Pinpoint the cell where the given text exists, returning its [x, y] midpoint coordinate. 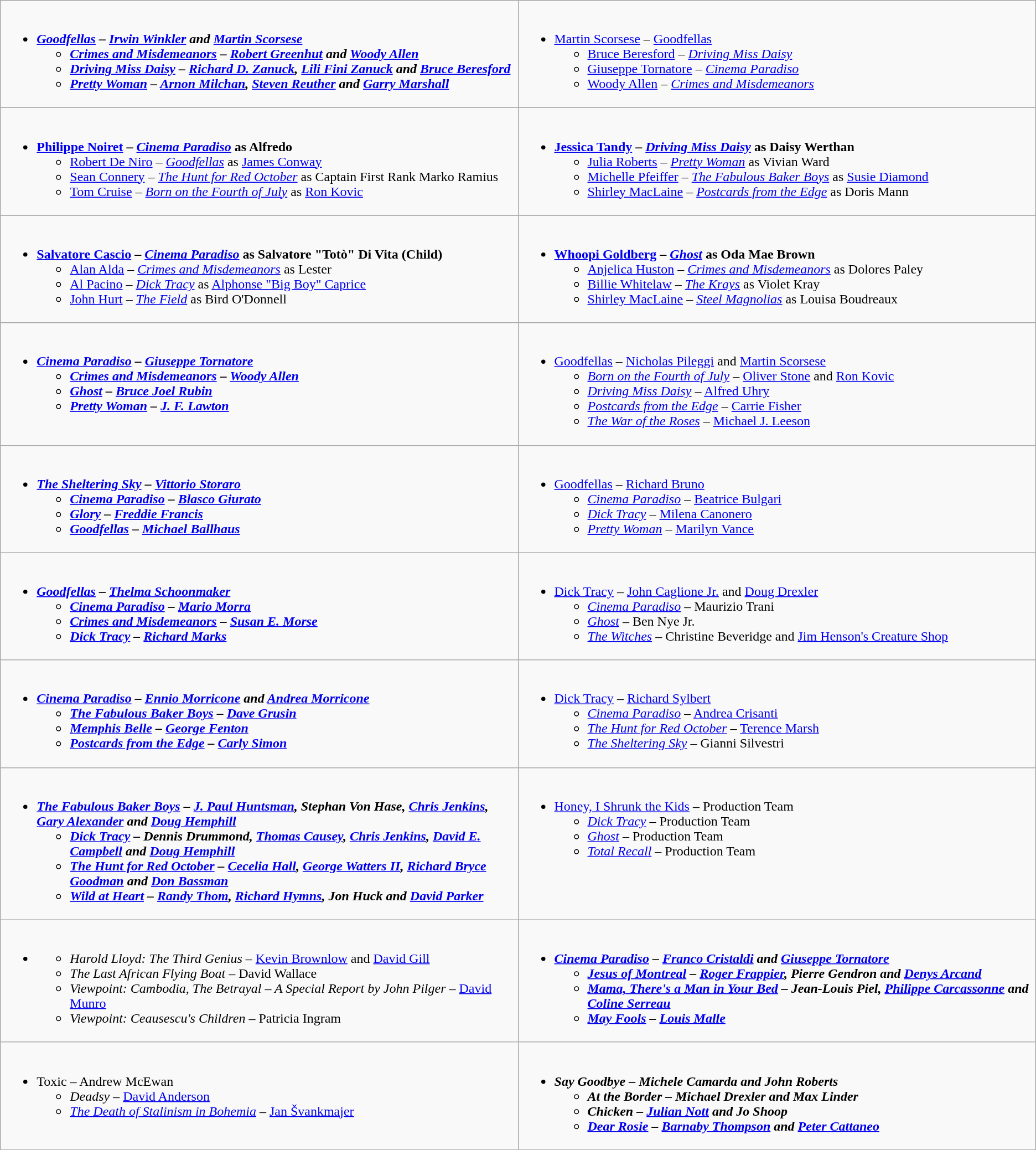
Martin Scorsese – GoodfellasBruce Beresford – Driving Miss DaisyGiuseppe Tornatore – Cinema ParadisoWoody Allen – Crimes and Misdemeanors [777, 54]
Honey, I Shrunk the Kids – Production TeamDick Tracy – Production TeamGhost – Production TeamTotal Recall – Production Team [777, 844]
Goodfellas – Thelma SchoonmakerCinema Paradiso – Mario MorraCrimes and Misdemeanors – Susan E. MorseDick Tracy – Richard Marks [259, 606]
Cinema Paradiso – Giuseppe TornatoreCrimes and Misdemeanors – Woody AllenGhost – Bruce Joel RubinPretty Woman – J. F. Lawton [259, 384]
Goodfellas – Richard BrunoCinema Paradiso – Beatrice BulgariDick Tracy – Milena CanoneroPretty Woman – Marilyn Vance [777, 499]
Toxic – Andrew McEwanDeadsy – David AndersonThe Death of Stalinism in Bohemia – Jan Švankmajer [259, 1096]
The Sheltering Sky – Vittorio StoraroCinema Paradiso – Blasco GiuratoGlory – Freddie FrancisGoodfellas – Michael Ballhaus [259, 499]
Dick Tracy – Richard SylbertCinema Paradiso – Andrea CrisantiThe Hunt for Red October – Terence MarshThe Sheltering Sky – Gianni Silvestri [777, 714]
